Provide the (x, y) coordinate of the cell's center where the given text is located.  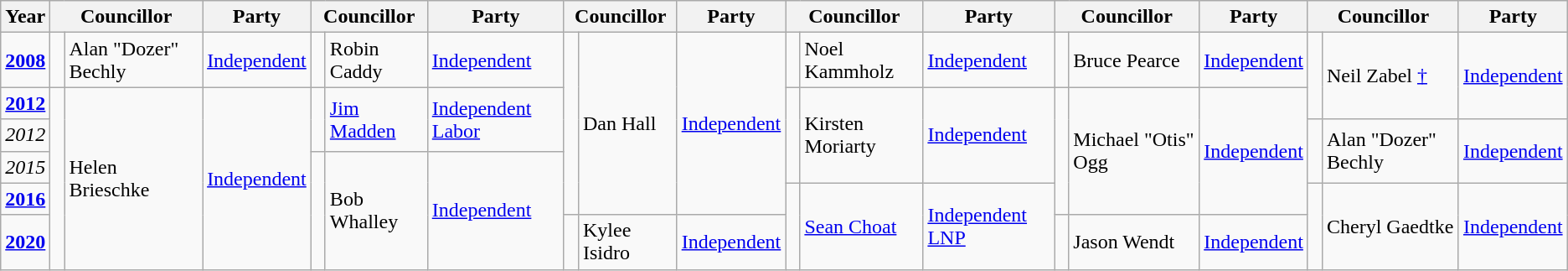
Sean Choat (861, 227)
2015 (25, 167)
Neil Zabel † (1390, 76)
Kirsten Moriarty (861, 135)
Year (25, 17)
Robin Caddy (376, 60)
2020 (25, 242)
Independent Labor (496, 119)
Noel Kammholz (861, 60)
Bob Whalley (376, 210)
2016 (25, 199)
Independent LNP (988, 227)
Bruce Pearce (1134, 60)
2008 (25, 60)
Michael "Otis" Ogg (1134, 151)
Cheryl Gaedtke (1390, 227)
Helen Brieschke (134, 178)
Jason Wendt (1134, 242)
Dan Hall (627, 124)
Kylee Isidro (627, 242)
Jim Madden (376, 119)
